Capture the cell that displays the provided text and extract its [X, Y] central coordinate. 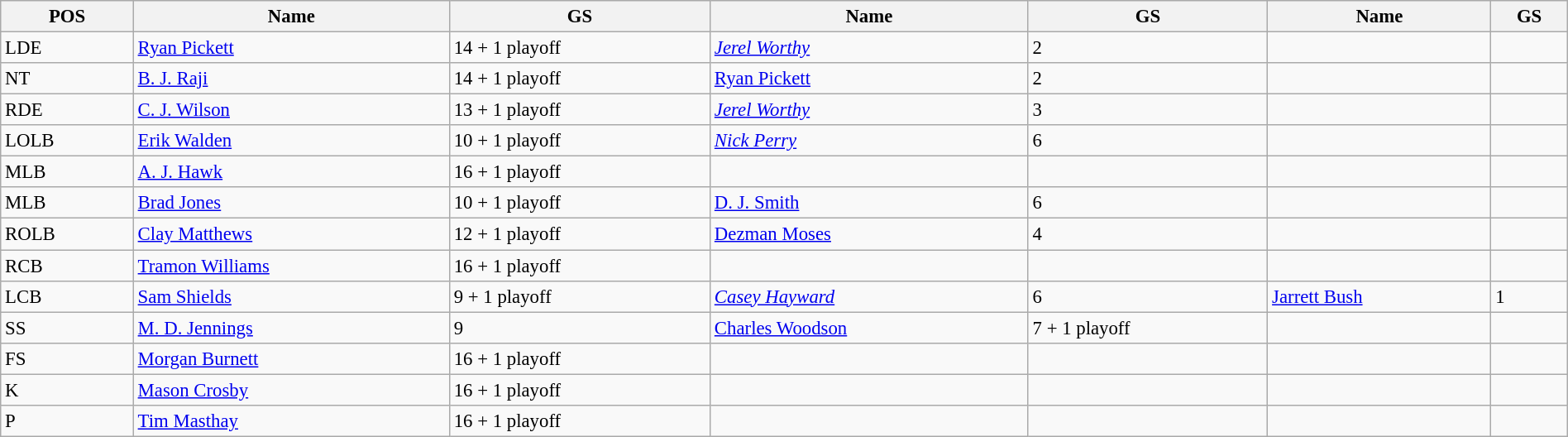
Brad Jones [291, 203]
M. D. Jennings [291, 328]
Clay Matthews [291, 234]
D. J. Smith [870, 203]
Casey Hayward [870, 296]
LCB [68, 296]
Nick Perry [870, 141]
A. J. Hawk [291, 172]
Mason Crosby [291, 390]
7 + 1 playoff [1148, 328]
1 [1529, 296]
C. J. Wilson [291, 110]
Sam Shields [291, 296]
NT [68, 79]
RDE [68, 110]
SS [68, 328]
Morgan Burnett [291, 358]
LDE [68, 48]
LOLB [68, 141]
FS [68, 358]
P [68, 421]
Jarrett Bush [1379, 296]
POS [68, 17]
13 + 1 playoff [579, 110]
3 [1148, 110]
Tim Masthay [291, 421]
Erik Walden [291, 141]
K [68, 390]
ROLB [68, 234]
Dezman Moses [870, 234]
4 [1148, 234]
Charles Woodson [870, 328]
B. J. Raji [291, 79]
9 [579, 328]
9 + 1 playoff [579, 296]
RCB [68, 266]
Tramon Williams [291, 266]
12 + 1 playoff [579, 234]
